Return [X, Y] of the center of cell containing provided text 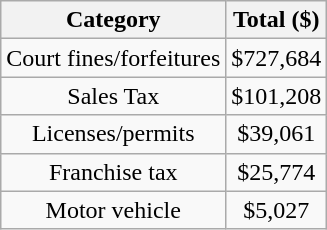
Franchise tax [114, 172]
$101,208 [276, 96]
Motor vehicle [114, 210]
$25,774 [276, 172]
$39,061 [276, 134]
$727,684 [276, 58]
Total ($) [276, 20]
Licenses/permits [114, 134]
Sales Tax [114, 96]
$5,027 [276, 210]
Court fines/forfeitures [114, 58]
Category [114, 20]
